From the cell containing the given text, extract its center point as (X, Y) coordinate. 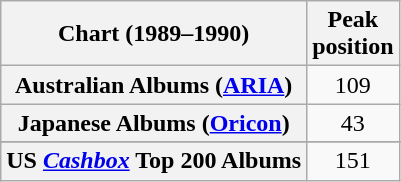
Chart (1989–1990) (154, 34)
43 (353, 123)
Australian Albums (ARIA) (154, 85)
Japanese Albums (Oricon) (154, 123)
Peakposition (353, 34)
US Cashbox Top 200 Albums (154, 161)
151 (353, 161)
109 (353, 85)
